Scan for the cell matching the given text and deliver its [x, y] coordinate at center. 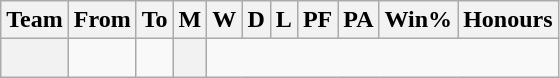
PA [358, 20]
To [154, 20]
M [190, 20]
L [284, 20]
PF [317, 20]
Team [35, 20]
Honours [508, 20]
From [102, 20]
Win% [418, 20]
W [224, 20]
D [256, 20]
